Capture the cell that displays the provided text and extract its (X, Y) central coordinate. 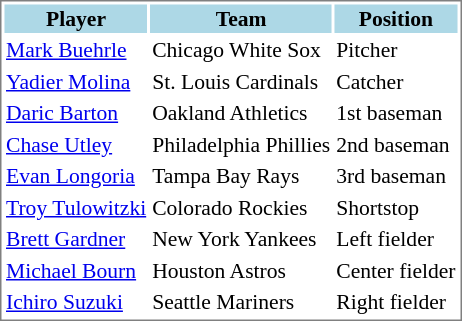
Houston Astros (242, 270)
Team (242, 18)
Right fielder (396, 302)
Position (396, 18)
Tampa Bay Rays (242, 176)
Chicago White Sox (242, 50)
Ichiro Suzuki (76, 302)
Shortstop (396, 208)
Michael Bourn (76, 270)
St. Louis Cardinals (242, 82)
Philadelphia Phillies (242, 144)
Yadier Molina (76, 82)
Mark Buehrle (76, 50)
Colorado Rockies (242, 208)
Evan Longoria (76, 176)
Chase Utley (76, 144)
New York Yankees (242, 239)
Oakland Athletics (242, 113)
3rd baseman (396, 176)
Daric Barton (76, 113)
Troy Tulowitzki (76, 208)
Seattle Mariners (242, 302)
1st baseman (396, 113)
Pitcher (396, 50)
Center fielder (396, 270)
Brett Gardner (76, 239)
Player (76, 18)
2nd baseman (396, 144)
Catcher (396, 82)
Left fielder (396, 239)
